Provide the (x, y) coordinate of the cell's center where the given text is located.  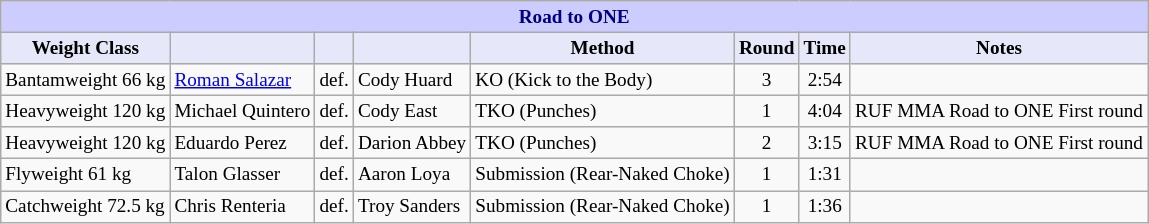
Weight Class (86, 48)
3:15 (824, 143)
3 (766, 80)
Flyweight 61 kg (86, 175)
Roman Salazar (242, 80)
Notes (998, 48)
Darion Abbey (412, 143)
2 (766, 143)
Cody Huard (412, 80)
1:31 (824, 175)
2:54 (824, 80)
Troy Sanders (412, 206)
Aaron Loya (412, 175)
4:04 (824, 111)
Eduardo Perez (242, 143)
Cody East (412, 111)
Talon Glasser (242, 175)
1:36 (824, 206)
Method (603, 48)
KO (Kick to the Body) (603, 80)
Catchweight 72.5 kg (86, 206)
Time (824, 48)
Chris Renteria (242, 206)
Round (766, 48)
Bantamweight 66 kg (86, 80)
Michael Quintero (242, 111)
Road to ONE (574, 17)
